Scan for the cell matching the given text and deliver its (X, Y) coordinate at center. 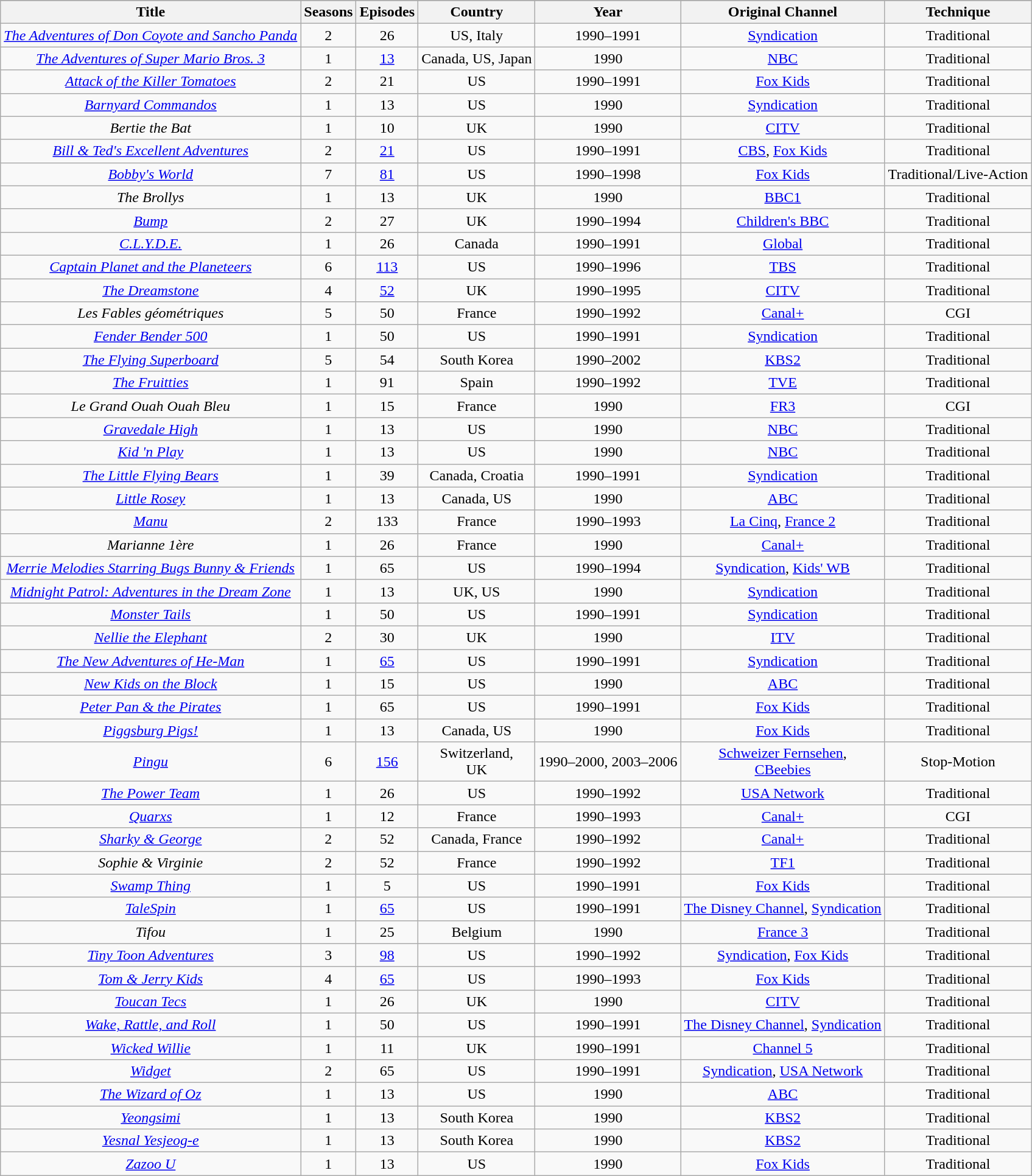
Technique (958, 12)
The Power Team (151, 793)
Syndication, USA Network (783, 1071)
ITV (783, 637)
Gravedale High (151, 429)
Piggsburg Pigs! (151, 730)
39 (387, 475)
10 (387, 128)
Canada, France (477, 839)
98 (387, 955)
TaleSpin (151, 909)
Spain (477, 383)
113 (387, 267)
Swamp Thing (151, 886)
US, Italy (477, 35)
Pingu (151, 762)
133 (387, 522)
Sharky & George (151, 839)
Children's BBC (783, 220)
Wake, Rattle, and Roll (151, 1024)
27 (387, 220)
1990–2000, 2003–2006 (608, 762)
The Adventures of Don Coyote and Sancho Panda (151, 35)
Fender Bender 500 (151, 337)
Attack of the Killer Tomatoes (151, 82)
156 (387, 762)
Title (151, 12)
The Little Flying Bears (151, 475)
3 (329, 955)
Quarxs (151, 816)
TVE (783, 383)
Country (477, 12)
1990–1995 (608, 290)
FR3 (783, 406)
C.L.Y.D.E. (151, 243)
Canada (477, 243)
Nellie the Elephant (151, 637)
1990–2002 (608, 360)
Les Fables géométriques (151, 313)
Seasons (329, 12)
Global (783, 243)
Marianne 1ère (151, 545)
Episodes (387, 12)
54 (387, 360)
Canada, US, Japan (477, 58)
Stop-Motion (958, 762)
The Wizard of Oz (151, 1094)
Syndication, Fox Kids (783, 955)
Little Rosey (151, 499)
Tiny Toon Adventures (151, 955)
Le Grand Ouah Ouah Bleu (151, 406)
Switzerland,UK (477, 762)
Original Channel (783, 12)
Bill & Ted's Excellent Adventures (151, 151)
Wicked Willie (151, 1048)
25 (387, 932)
TBS (783, 267)
Peter Pan & the Pirates (151, 707)
TF1 (783, 863)
Canada, Croatia (477, 475)
The Brollys (151, 197)
91 (387, 383)
Tifou (151, 932)
81 (387, 174)
Widget (151, 1071)
BBC1 (783, 197)
Schweizer Fernsehen,CBeebies (783, 762)
Yesnal Yesjeog-e (151, 1141)
Captain Planet and the Planeteers (151, 267)
1990–1998 (608, 174)
The Fruitties (151, 383)
12 (387, 816)
Monster Tails (151, 614)
The Adventures of Super Mario Bros. 3 (151, 58)
Manu (151, 522)
11 (387, 1048)
Barnyard Commandos (151, 105)
UK, US (477, 591)
The Flying Superboard (151, 360)
Tom & Jerry Kids (151, 978)
La Cinq, France 2 (783, 522)
Bump (151, 220)
Channel 5 (783, 1048)
Midnight Patrol: Adventures in the Dream Zone (151, 591)
Syndication, Kids' WB (783, 568)
Year (608, 12)
Bobby's World (151, 174)
Toucan Tecs (151, 1001)
Kid 'n Play (151, 452)
Zazoo U (151, 1164)
Yeongsimi (151, 1118)
France 3 (783, 932)
The Dreamstone (151, 290)
7 (329, 174)
New Kids on the Block (151, 684)
CBS, Fox Kids (783, 151)
Traditional/Live-Action (958, 174)
Belgium (477, 932)
The New Adventures of He-Man (151, 660)
30 (387, 637)
USA Network (783, 793)
Sophie & Virginie (151, 863)
Bertie the Bat (151, 128)
Merrie Melodies Starring Bugs Bunny & Friends (151, 568)
1990–1996 (608, 267)
